Pinpoint the cell where the given text exists, returning its (X, Y) midpoint coordinate. 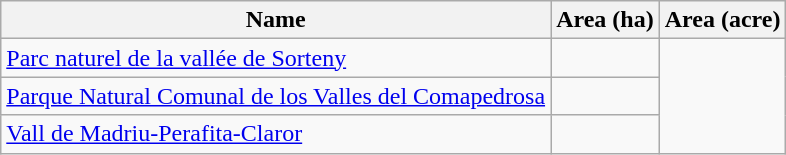
Area (ha) (606, 20)
Parque Natural Comunal de los Valles del Comapedrosa (276, 96)
Parc naturel de la vallée de Sorteny (276, 58)
Vall de Madriu-Perafita-Claror (276, 134)
Area (acre) (722, 20)
Name (276, 20)
